Return (X, Y) of the center of cell containing provided text 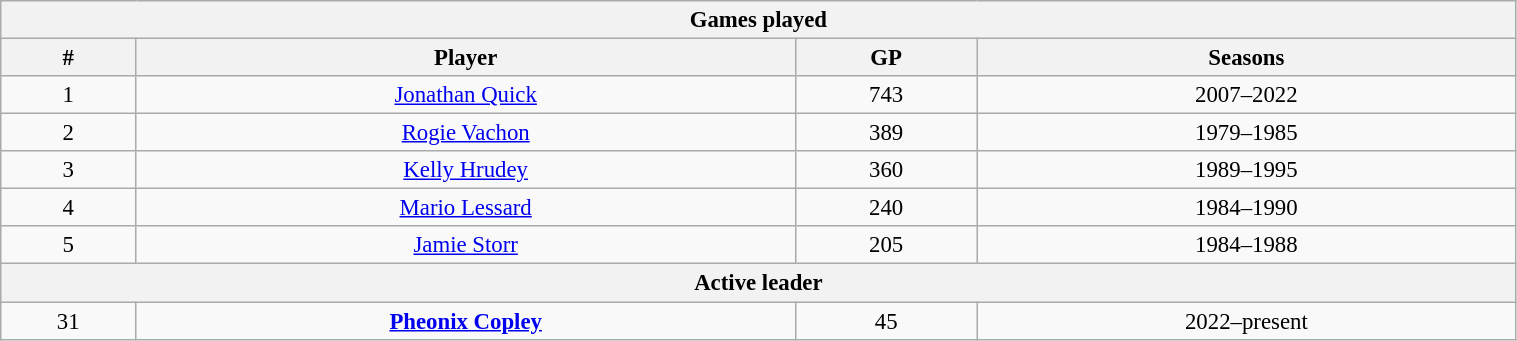
Kelly Hrudey (466, 170)
5 (68, 245)
Jonathan Quick (466, 95)
2022–present (1246, 321)
743 (886, 95)
1984–1990 (1246, 208)
Rogie Vachon (466, 133)
3 (68, 170)
# (68, 58)
4 (68, 208)
Player (466, 58)
360 (886, 170)
1979–1985 (1246, 133)
Pheonix Copley (466, 321)
1984–1988 (1246, 245)
389 (886, 133)
2 (68, 133)
1989–1995 (1246, 170)
2007–2022 (1246, 95)
Games played (758, 20)
45 (886, 321)
Jamie Storr (466, 245)
GP (886, 58)
31 (68, 321)
Seasons (1246, 58)
240 (886, 208)
Active leader (758, 283)
1 (68, 95)
Mario Lessard (466, 208)
205 (886, 245)
